Identify which cell holds the provided text, then report its (X, Y) central coordinate. 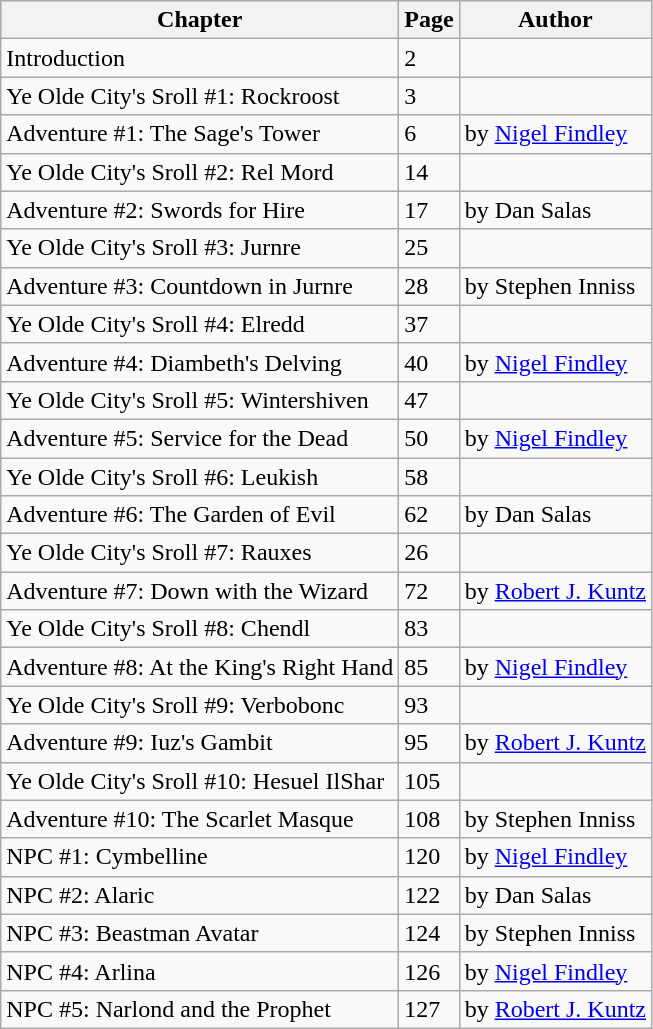
Page (429, 20)
Ye Olde City's Sroll #1: Rockroost (200, 96)
37 (429, 324)
Ye Olde City's Sroll #7: Rauxes (200, 553)
120 (429, 857)
3 (429, 96)
6 (429, 134)
Ye Olde City's Sroll #2: Rel Mord (200, 172)
Adventure #7: Down with the Wizard (200, 591)
Introduction (200, 58)
Ye Olde City's Sroll #3: Jurnre (200, 248)
40 (429, 362)
Adventure #1: The Sage's Tower (200, 134)
NPC #4: Arlina (200, 971)
NPC #5: Narlond and the Prophet (200, 1009)
127 (429, 1009)
Ye Olde City's Sroll #10: Hesuel IlShar (200, 781)
Ye Olde City's Sroll #8: Chendl (200, 629)
62 (429, 515)
93 (429, 705)
122 (429, 895)
47 (429, 400)
Adventure #10: The Scarlet Masque (200, 819)
58 (429, 477)
105 (429, 781)
Ye Olde City's Sroll #5: Wintershiven (200, 400)
Ye Olde City's Sroll #4: Elredd (200, 324)
Ye Olde City's Sroll #6: Leukish (200, 477)
Adventure #8: At the King's Right Hand (200, 667)
NPC #1: Cymbelline (200, 857)
NPC #3: Beastman Avatar (200, 933)
Adventure #6: The Garden of Evil (200, 515)
Adventure #2: Swords for Hire (200, 210)
Chapter (200, 20)
26 (429, 553)
NPC #2: Alaric (200, 895)
124 (429, 933)
Adventure #4: Diambeth's Delving (200, 362)
2 (429, 58)
Ye Olde City's Sroll #9: Verbobonc (200, 705)
Adventure #9: Iuz's Gambit (200, 743)
28 (429, 286)
95 (429, 743)
25 (429, 248)
Adventure #3: Countdown in Jurnre (200, 286)
72 (429, 591)
50 (429, 438)
108 (429, 819)
14 (429, 172)
Adventure #5: Service for the Dead (200, 438)
126 (429, 971)
17 (429, 210)
85 (429, 667)
Author (555, 20)
83 (429, 629)
